Pinpoint the cell where the given text exists, returning its (x, y) midpoint coordinate. 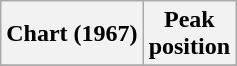
Chart (1967) (72, 34)
Peakposition (189, 34)
